Return [x, y] of the center of cell containing provided text 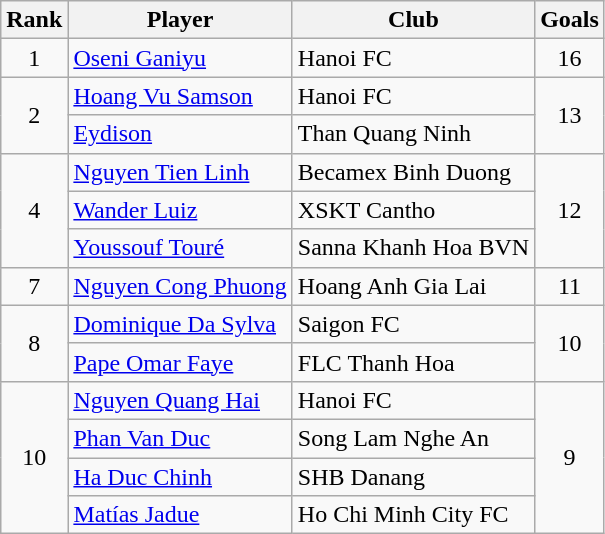
Hoang Anh Gia Lai [413, 286]
SHB Danang [413, 477]
Oseni Ganiyu [180, 58]
Nguyen Quang Hai [180, 400]
12 [570, 210]
Goals [570, 20]
Eydison [180, 134]
2 [34, 115]
Hoang Vu Samson [180, 96]
Becamex Binh Duong [413, 172]
7 [34, 286]
11 [570, 286]
Ho Chi Minh City FC [413, 515]
Club [413, 20]
8 [34, 343]
Player [180, 20]
16 [570, 58]
Matías Jadue [180, 515]
4 [34, 210]
Nguyen Tien Linh [180, 172]
Rank [34, 20]
13 [570, 115]
Phan Van Duc [180, 438]
Pape Omar Faye [180, 362]
XSKT Cantho [413, 210]
Song Lam Nghe An [413, 438]
Than Quang Ninh [413, 134]
1 [34, 58]
Sanna Khanh Hoa BVN [413, 248]
Dominique Da Sylva [180, 324]
Ha Duc Chinh [180, 477]
FLC Thanh Hoa [413, 362]
Youssouf Touré [180, 248]
9 [570, 457]
Saigon FC [413, 324]
Wander Luiz [180, 210]
Nguyen Cong Phuong [180, 286]
